Return the (X, Y) coordinate for the center point of the cell that contains the specified text.  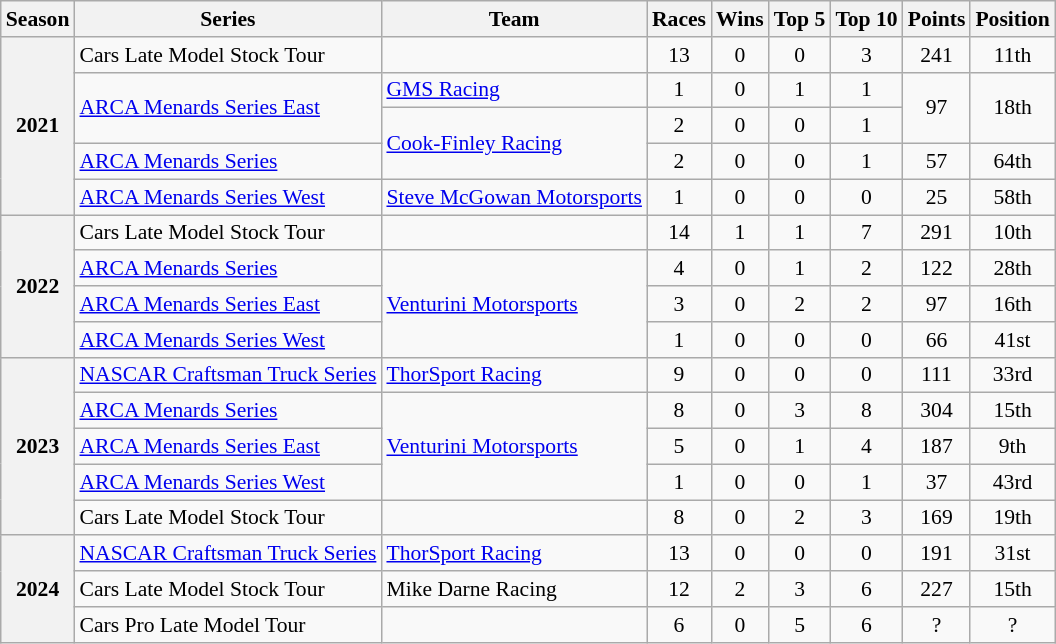
57 (937, 162)
43rd (1012, 482)
41st (1012, 340)
66 (937, 340)
Races (679, 19)
304 (937, 411)
2021 (38, 126)
9th (1012, 447)
25 (937, 197)
31st (1012, 554)
11th (1012, 55)
Series (228, 19)
14 (679, 233)
2024 (38, 590)
2022 (38, 286)
Cars Pro Late Model Tour (228, 625)
169 (937, 518)
Steve McGowan Motorsports (514, 197)
9 (679, 375)
64th (1012, 162)
Cook-Finley Racing (514, 144)
Season (38, 19)
Top 5 (800, 19)
58th (1012, 197)
Points (937, 19)
19th (1012, 518)
37 (937, 482)
241 (937, 55)
18th (1012, 108)
187 (937, 447)
111 (937, 375)
33rd (1012, 375)
10th (1012, 233)
Wins (740, 19)
28th (1012, 269)
122 (937, 269)
Position (1012, 19)
291 (937, 233)
12 (679, 589)
227 (937, 589)
Top 10 (866, 19)
2023 (38, 446)
Team (514, 19)
16th (1012, 304)
GMS Racing (514, 90)
Mike Darne Racing (514, 589)
191 (937, 554)
7 (866, 233)
